Scan for the cell matching the given text and deliver its [X, Y] coordinate at center. 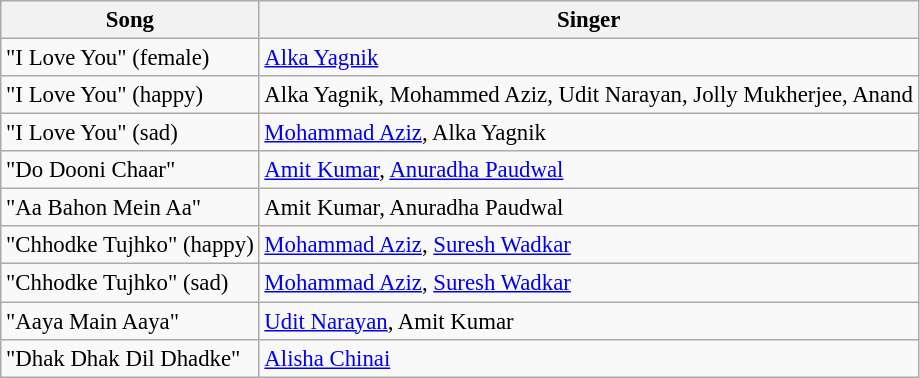
"Aaya Main Aaya" [130, 321]
Song [130, 20]
Alisha Chinai [588, 358]
"Chhodke Tujhko" (sad) [130, 283]
Mohammad Aziz, Alka Yagnik [588, 133]
"Do Dooni Chaar" [130, 170]
Alka Yagnik [588, 58]
"Dhak Dhak Dil Dhadke" [130, 358]
Udit Narayan, Amit Kumar [588, 321]
"I Love You" (sad) [130, 133]
Singer [588, 20]
"Chhodke Tujhko" (happy) [130, 245]
Alka Yagnik, Mohammed Aziz, Udit Narayan, Jolly Mukherjee, Anand [588, 95]
"I Love You" (happy) [130, 95]
"Aa Bahon Mein Aa" [130, 208]
"I Love You" (female) [130, 58]
